Extract the [X, Y] coordinate from the center of the cell holding the provided text.  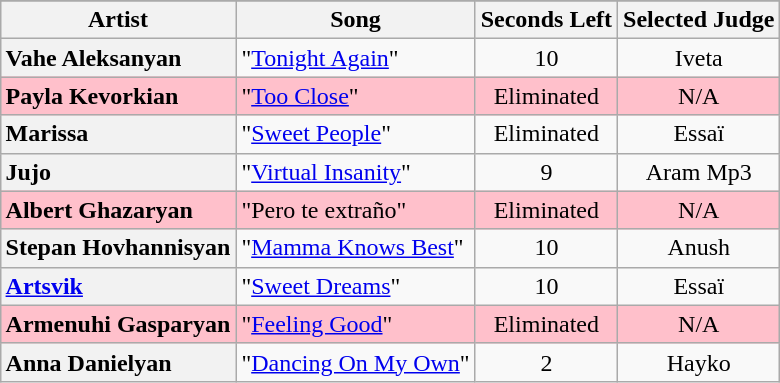
"Too Close" [356, 96]
Albert Ghazaryan [118, 210]
Vahe Aleksanyan [118, 58]
"Sweet People" [356, 134]
Seconds Left [546, 20]
Iveta [699, 58]
Payla Kevorkian [118, 96]
Jujo [118, 172]
"Mamma Knows Best" [356, 248]
"Sweet Dreams" [356, 286]
Anush [699, 248]
Aram Mp3 [699, 172]
Armenuhi Gasparyan [118, 324]
Selected Judge [699, 20]
Stepan Hovhannisyan [118, 248]
9 [546, 172]
2 [546, 362]
"Pero te extraño" [356, 210]
"Tonight Again" [356, 58]
Song [356, 20]
"Dancing On My Own" [356, 362]
Artsvik [118, 286]
Artist [118, 20]
Marissa [118, 134]
"Feeling Good" [356, 324]
Hayko [699, 362]
"Virtual Insanity" [356, 172]
Anna Danielyan [118, 362]
